For the text-containing cell, return its midpoint in (x, y) coordinate format. 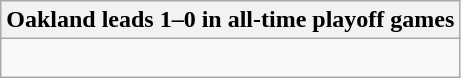
Oakland leads 1–0 in all-time playoff games (230, 20)
